Scan for the cell matching the given text and deliver its [X, Y] coordinate at center. 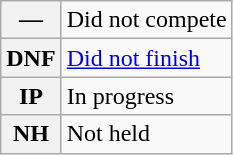
IP [31, 96]
— [31, 20]
Did not compete [146, 20]
Not held [146, 134]
NH [31, 134]
Did not finish [146, 58]
DNF [31, 58]
In progress [146, 96]
